Extract the (x, y) coordinate from the center of the cell holding the provided text.  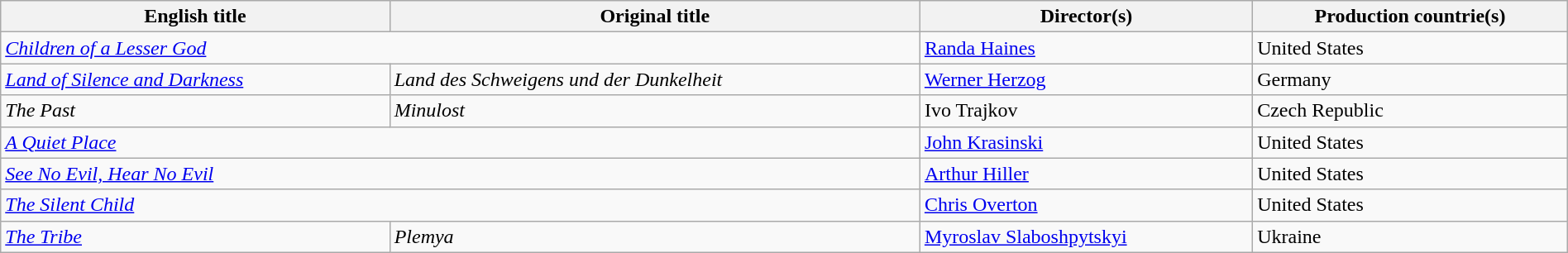
English title (195, 17)
Land des Schweigens und der Dunkelheit (655, 79)
Germany (1411, 79)
Ukraine (1411, 236)
Randa Haines (1086, 48)
Director(s) (1086, 17)
Plemya (655, 236)
Original title (655, 17)
A Quiet Place (461, 142)
Minulost (655, 111)
Land of Silence and Darkness (195, 79)
The Silent Child (461, 205)
Children of a Lesser God (461, 48)
Chris Overton (1086, 205)
Arthur Hiller (1086, 174)
The Tribe (195, 236)
The Past (195, 111)
See No Evil, Hear No Evil (461, 174)
Myroslav Slaboshpytskyi (1086, 236)
Werner Herzog (1086, 79)
Production countrie(s) (1411, 17)
Ivo Trajkov (1086, 111)
John Krasinski (1086, 142)
Czech Republic (1411, 111)
